Scan for the cell matching the given text and deliver its [x, y] coordinate at center. 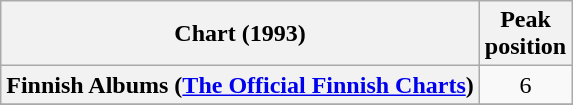
Chart (1993) [240, 34]
Peakposition [525, 34]
Finnish Albums (The Official Finnish Charts) [240, 85]
6 [525, 85]
